Capture the cell that displays the provided text and extract its [x, y] central coordinate. 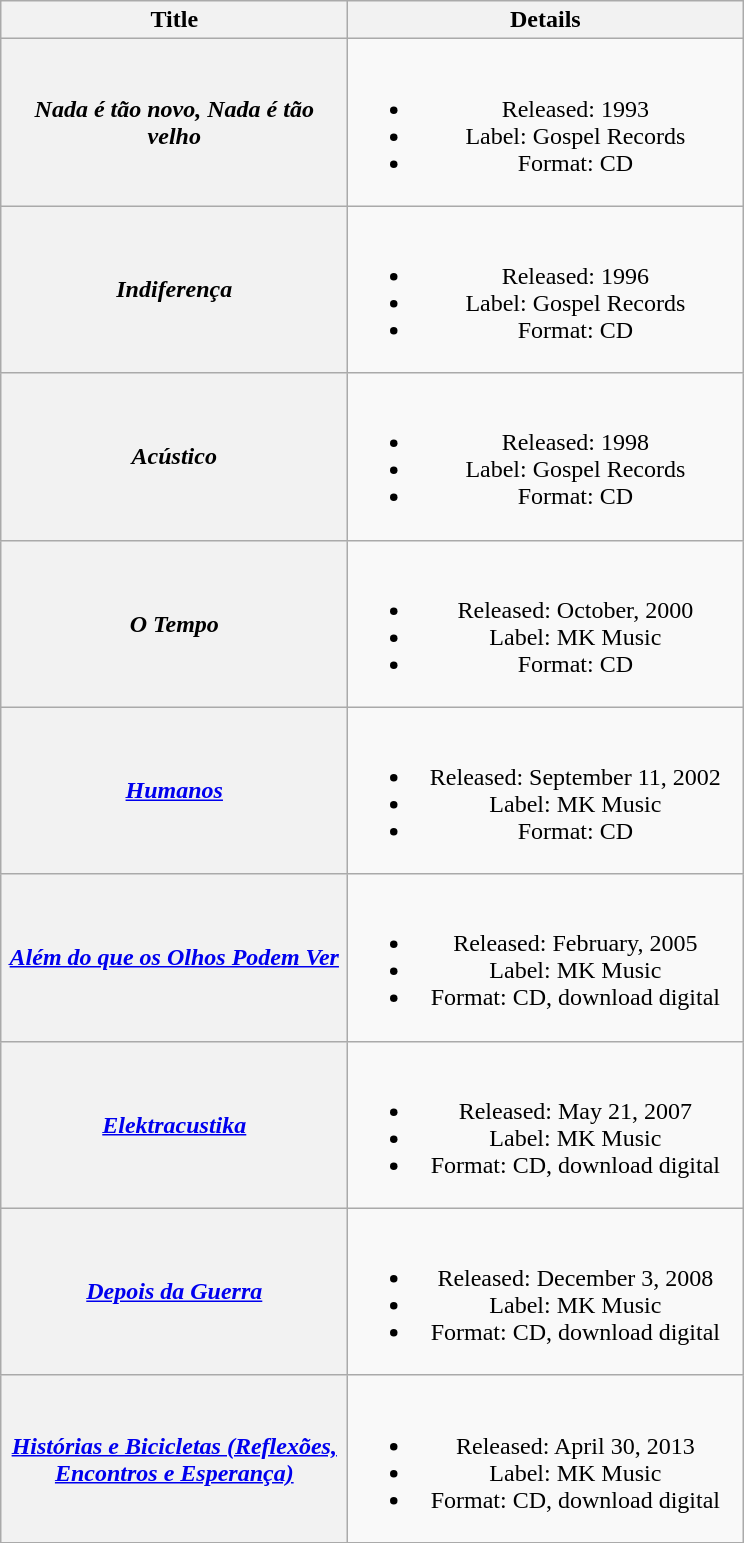
O Tempo [174, 624]
Released: October, 2000Label: MK MusicFormat: CD [546, 624]
Released: February, 2005Label: MK MusicFormat: CD, download digital [546, 958]
Released: December 3, 2008Label: MK MusicFormat: CD, download digital [546, 1292]
Title [174, 20]
Indiferença [174, 290]
Nada é tão novo, Nada é tão velho [174, 122]
Released: September 11, 2002Label: MK MusicFormat: CD [546, 790]
Released: April 30, 2013Label: MK MusicFormat: CD, download digital [546, 1458]
Released: 1993Label: Gospel RecordsFormat: CD [546, 122]
Histórias e Bicicletas (Reflexões, Encontros e Esperança) [174, 1458]
Details [546, 20]
Released: 1998Label: Gospel RecordsFormat: CD [546, 456]
Elektracustika [174, 1124]
Além do que os Olhos Podem Ver [174, 958]
Acústico [174, 456]
Humanos [174, 790]
Released: 1996Label: Gospel RecordsFormat: CD [546, 290]
Released: May 21, 2007Label: MK MusicFormat: CD, download digital [546, 1124]
Depois da Guerra [174, 1292]
